From the cell containing the given text, extract its center point as (X, Y) coordinate. 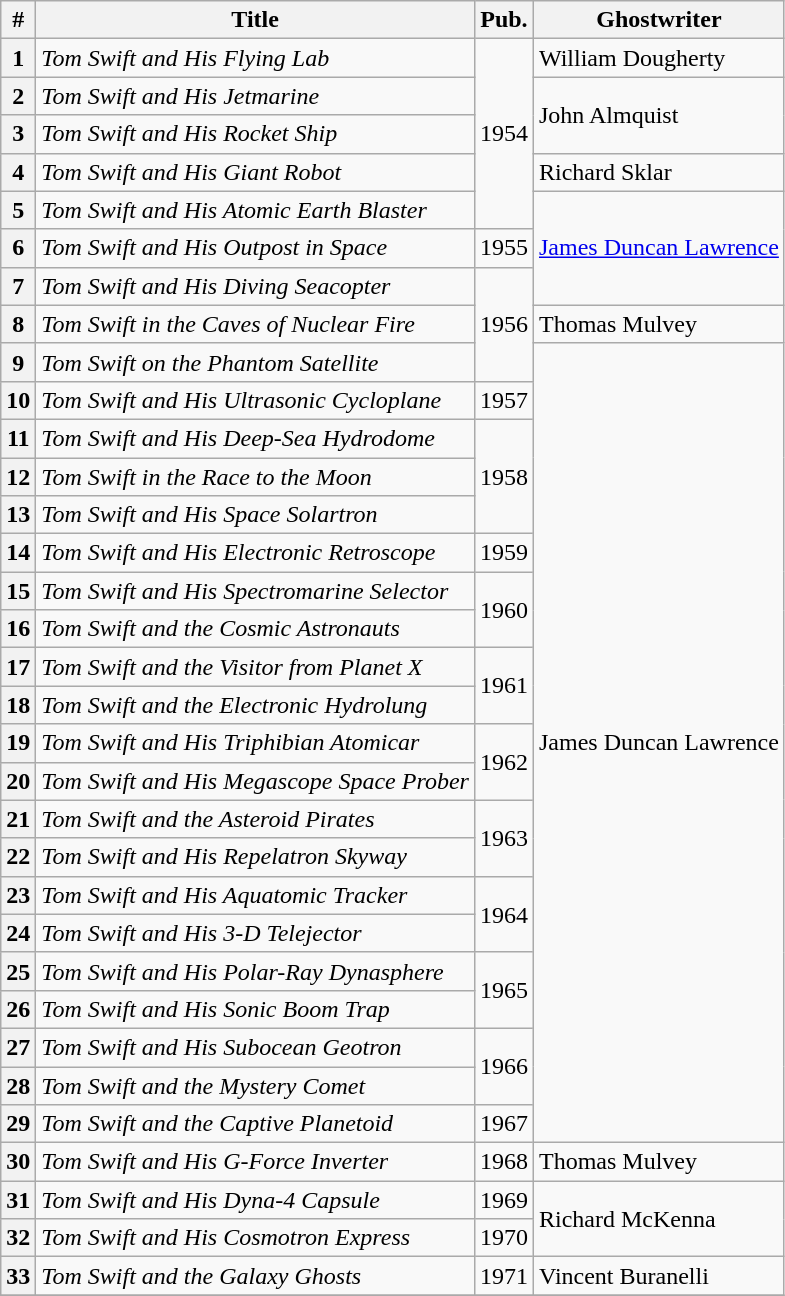
30 (18, 1162)
Richard Sklar (658, 172)
1970 (504, 1238)
18 (18, 705)
1957 (504, 400)
12 (18, 477)
Richard McKenna (658, 1219)
Tom Swift and His Outpost in Space (256, 248)
1966 (504, 1066)
24 (18, 933)
1955 (504, 248)
6 (18, 248)
Tom Swift and His 3-D Telejector (256, 933)
Title (256, 20)
Tom Swift and His Deep-Sea Hydrodome (256, 438)
Tom Swift and the Visitor from Planet X (256, 667)
1969 (504, 1200)
Tom Swift and His Flying Lab (256, 58)
9 (18, 362)
1968 (504, 1162)
William Dougherty (658, 58)
Tom Swift on the Phantom Satellite (256, 362)
Tom Swift and the Asteroid Pirates (256, 819)
Tom Swift and His Aquatomic Tracker (256, 895)
Tom Swift and His Ultrasonic Cycloplane (256, 400)
5 (18, 210)
17 (18, 667)
11 (18, 438)
Tom Swift and the Galaxy Ghosts (256, 1276)
1959 (504, 553)
1967 (504, 1124)
Vincent Buranelli (658, 1276)
8 (18, 324)
1962 (504, 762)
Tom Swift and the Mystery Comet (256, 1085)
Tom Swift and His Space Solartron (256, 515)
Tom Swift and His G-Force Inverter (256, 1162)
John Almquist (658, 115)
10 (18, 400)
2 (18, 96)
1963 (504, 838)
1954 (504, 134)
28 (18, 1085)
1960 (504, 610)
1 (18, 58)
Tom Swift and His Polar-Ray Dynasphere (256, 971)
1964 (504, 914)
32 (18, 1238)
33 (18, 1276)
Tom Swift and the Cosmic Astronauts (256, 629)
Tom Swift and the Electronic Hydrolung (256, 705)
13 (18, 515)
1956 (504, 324)
15 (18, 591)
Tom Swift and His Subocean Geotron (256, 1047)
27 (18, 1047)
14 (18, 553)
3 (18, 134)
4 (18, 172)
1958 (504, 476)
16 (18, 629)
26 (18, 1009)
22 (18, 857)
Tom Swift and His Electronic Retroscope (256, 553)
31 (18, 1200)
Pub. (504, 20)
29 (18, 1124)
7 (18, 286)
Tom Swift and His Jetmarine (256, 96)
19 (18, 743)
1971 (504, 1276)
Tom Swift and His Dyna-4 Capsule (256, 1200)
Tom Swift and His Sonic Boom Trap (256, 1009)
Tom Swift and His Spectromarine Selector (256, 591)
Tom Swift and His Repelatron Skyway (256, 857)
1961 (504, 686)
21 (18, 819)
Tom Swift and the Captive Planetoid (256, 1124)
Ghostwriter (658, 20)
Tom Swift and His Triphibian Atomicar (256, 743)
Tom Swift in the Caves of Nuclear Fire (256, 324)
20 (18, 781)
Tom Swift and His Atomic Earth Blaster (256, 210)
Tom Swift and His Giant Robot (256, 172)
Tom Swift and His Megascope Space Prober (256, 781)
Tom Swift and His Rocket Ship (256, 134)
Tom Swift and His Diving Seacopter (256, 286)
Tom Swift and His Cosmotron Express (256, 1238)
25 (18, 971)
23 (18, 895)
# (18, 20)
Tom Swift in the Race to the Moon (256, 477)
1965 (504, 990)
